Provide the [X, Y] coordinate of the cell's center where the given text is located.  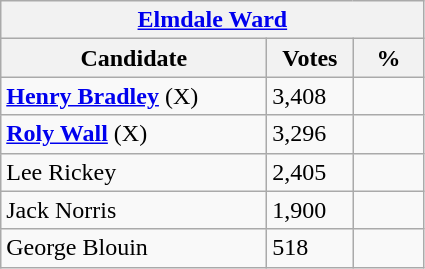
3,296 [310, 134]
Lee Rickey [134, 172]
518 [310, 248]
Elmdale Ward [212, 20]
Henry Bradley (X) [134, 96]
Candidate [134, 58]
George Blouin [134, 248]
3,408 [310, 96]
Roly Wall (X) [134, 134]
Jack Norris [134, 210]
% [388, 58]
Votes [310, 58]
2,405 [310, 172]
1,900 [310, 210]
